For the text-containing cell, return its midpoint in [X, Y] coordinate format. 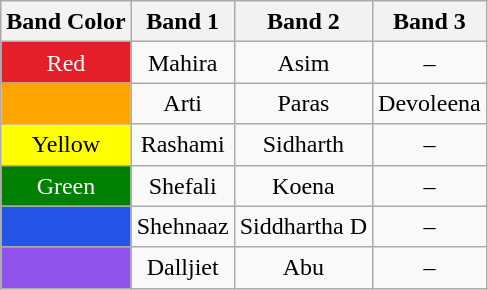
Red [66, 62]
Band 2 [303, 22]
Asim [303, 62]
Mahira [182, 62]
Green [66, 186]
Devoleena [430, 104]
Band 1 [182, 22]
Band 3 [430, 22]
Dalljiet [182, 268]
Shehnaaz [182, 226]
Abu [303, 268]
Rashami [182, 144]
Koena [303, 186]
Sidharth [303, 144]
Siddhartha D [303, 226]
Shefali [182, 186]
Arti [182, 104]
Paras [303, 104]
Band Color [66, 22]
Yellow [66, 144]
